Scan for the cell matching the given text and deliver its (X, Y) coordinate at center. 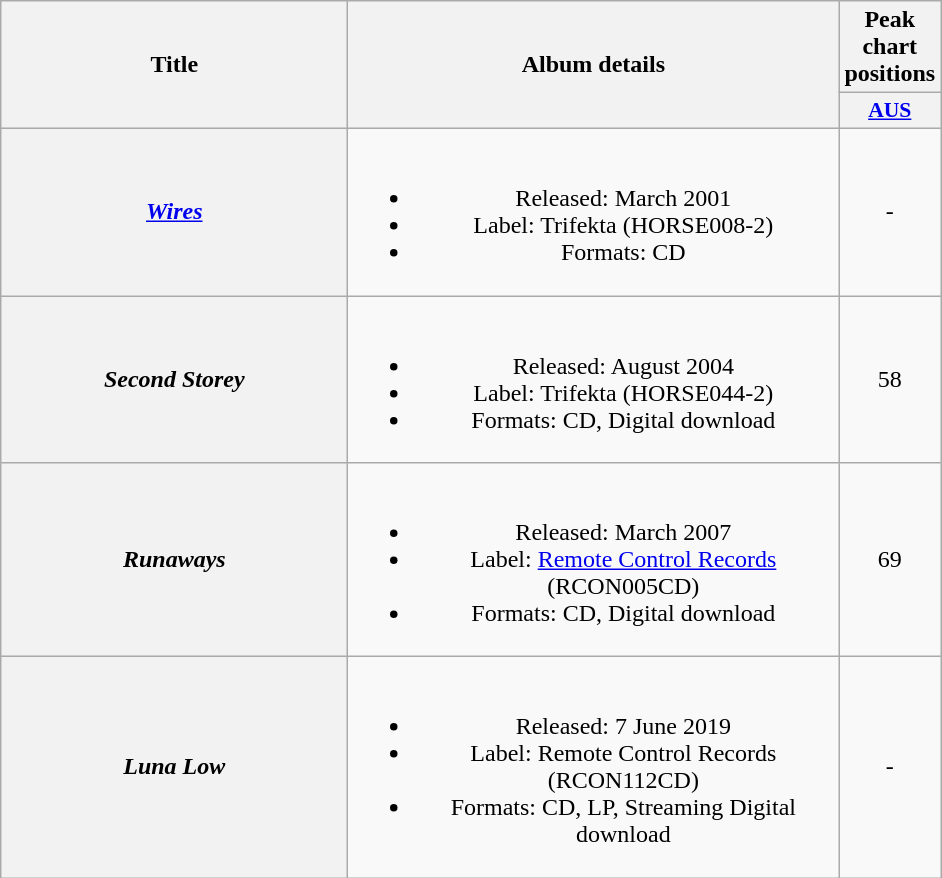
Peak chart positions (890, 47)
58 (890, 380)
Released: March 2001Label: Trifekta (HORSE008-2)Formats: CD (594, 212)
Released: August 2004Label: Trifekta (HORSE044-2)Formats: CD, Digital download (594, 380)
Runaways (174, 560)
Luna Low (174, 768)
Album details (594, 65)
Released: March 2007Label: Remote Control Records (RCON005CD)Formats: CD, Digital download (594, 560)
Second Storey (174, 380)
69 (890, 560)
Wires (174, 212)
Released: 7 June 2019Label: Remote Control Records (RCON112CD)Formats: CD, LP, Streaming Digital download (594, 768)
AUS (890, 111)
Title (174, 65)
